For the text-containing cell, return its midpoint in [x, y] coordinate format. 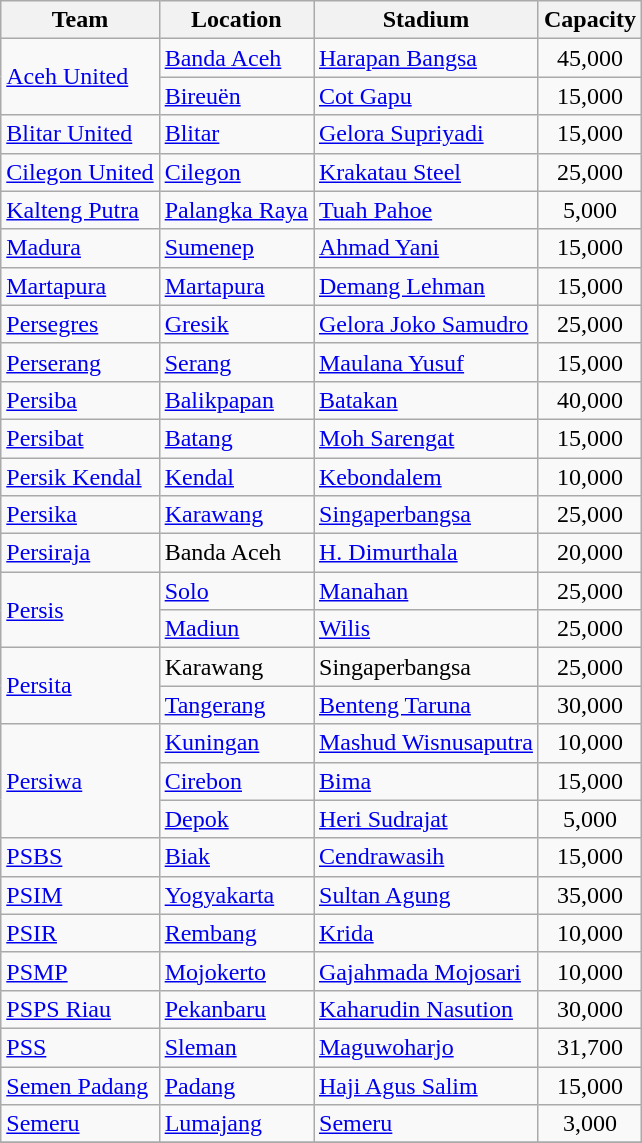
Stadium [426, 20]
Solo [236, 591]
Persita [80, 686]
Kalteng Putra [80, 210]
Harapan Bangsa [426, 58]
Serang [236, 362]
Sultan Agung [426, 895]
Persiwa [80, 781]
PSIR [80, 933]
Benteng Taruna [426, 705]
Persika [80, 515]
Moh Sarengat [426, 438]
Mashud Wisnusaputra [426, 743]
Ahmad Yani [426, 248]
Maguwoharjo [426, 1047]
PSIM [80, 895]
Blitar United [80, 134]
Sleman [236, 1047]
PSPS Riau [80, 1009]
Manahan [426, 591]
Capacity [590, 20]
Gelora Joko Samudro [426, 324]
Persik Kendal [80, 477]
Kendal [236, 477]
Bima [426, 781]
Persiba [80, 400]
Persegres [80, 324]
Kuningan [236, 743]
Pekanbaru [236, 1009]
Padang [236, 1085]
40,000 [590, 400]
Kaharudin Nasution [426, 1009]
Sumenep [236, 248]
Demang Lehman [426, 286]
Kebondalem [426, 477]
31,700 [590, 1047]
PSS [80, 1047]
Heri Sudrajat [426, 819]
35,000 [590, 895]
Blitar [236, 134]
Cilegon [236, 172]
Yogyakarta [236, 895]
45,000 [590, 58]
PSBS [80, 857]
Persis [80, 610]
20,000 [590, 553]
Gajahmada Mojosari [426, 971]
H. Dimurthala [426, 553]
Persibat [80, 438]
Batakan [426, 400]
Krakatau Steel [426, 172]
Cendrawasih [426, 857]
Gresik [236, 324]
Cilegon United [80, 172]
Haji Agus Salim [426, 1085]
Biak [236, 857]
Maulana Yusuf [426, 362]
3,000 [590, 1124]
Team [80, 20]
Tangerang [236, 705]
Krida [426, 933]
Cirebon [236, 781]
Balikpapan [236, 400]
PSMP [80, 971]
Tuah Pahoe [426, 210]
Rembang [236, 933]
Depok [236, 819]
Madura [80, 248]
Batang [236, 438]
Madiun [236, 629]
Perserang [80, 362]
Semen Padang [80, 1085]
Cot Gapu [426, 96]
Aceh United [80, 77]
Persiraja [80, 553]
Palangka Raya [236, 210]
Location [236, 20]
Gelora Supriyadi [426, 134]
Lumajang [236, 1124]
Mojokerto [236, 971]
Bireuën [236, 96]
Wilis [426, 629]
